Find where the given text appears and provide that cell's center as (x, y) coordinate. 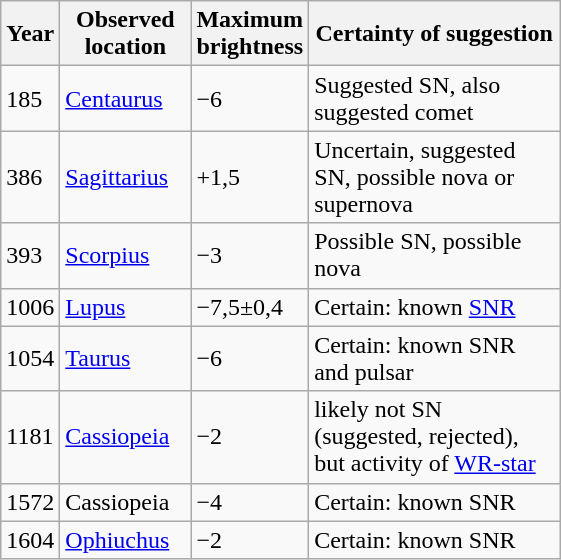
1181 (30, 437)
386 (30, 177)
Suggested SN, also suggested comet (434, 98)
Centaurus (126, 98)
+1,5 (250, 177)
Taurus (126, 358)
Observed location (126, 34)
1006 (30, 307)
Certain: known SNR and pulsar (434, 358)
Scorpius (126, 256)
Year (30, 34)
393 (30, 256)
−7,5±0,4 (250, 307)
Possible SN, possible nova (434, 256)
1054 (30, 358)
Ophiuchus (126, 540)
−3 (250, 256)
1604 (30, 540)
−4 (250, 502)
Sagittarius (126, 177)
1572 (30, 502)
Uncertain, suggested SN, possible nova or supernova (434, 177)
185 (30, 98)
Lupus (126, 307)
likely not SN (suggested, rejected), but activity of WR-star (434, 437)
Maximum brightness (250, 34)
Certainty of suggestion (434, 34)
